Identify which cell holds the provided text, then report its (X, Y) central coordinate. 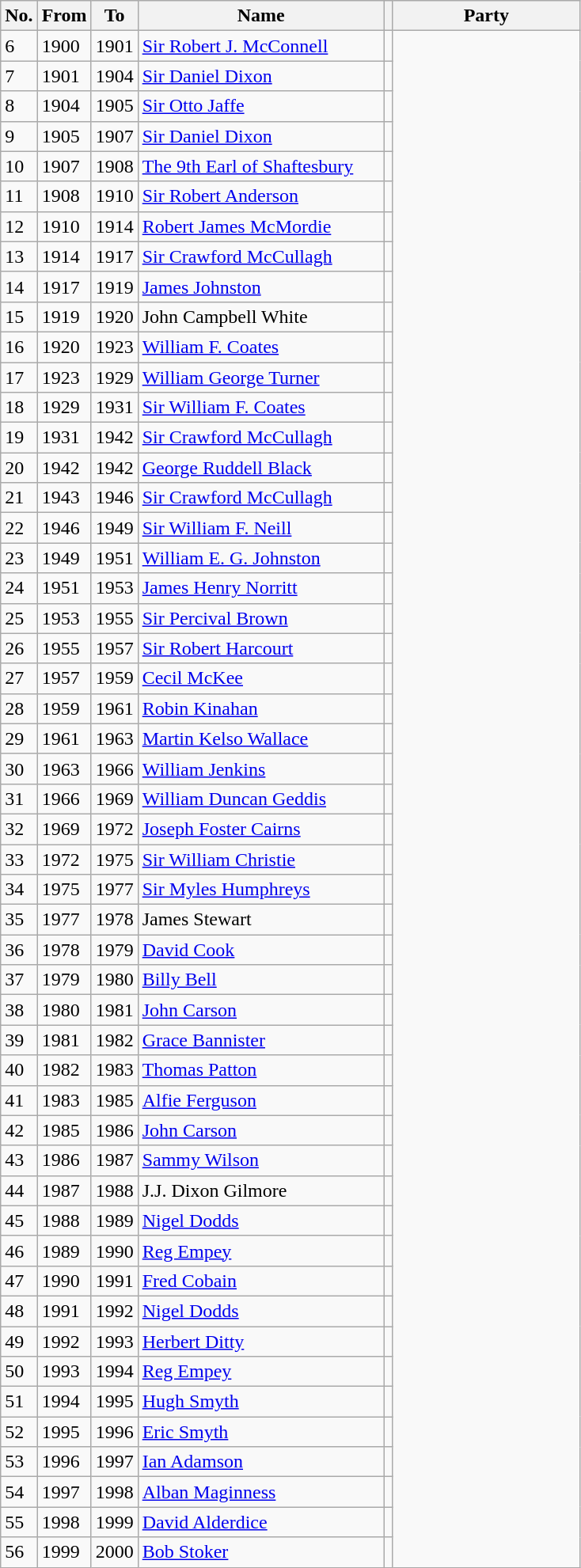
7 (19, 76)
21 (19, 498)
41 (19, 1100)
6 (19, 46)
The 9th Earl of Shaftesbury (261, 166)
30 (19, 769)
27 (19, 678)
Fred Cobain (261, 1281)
Sir Robert Harcourt (261, 648)
No. (19, 16)
Sir Myles Humphreys (261, 890)
George Ruddell Black (261, 468)
Herbert Ditty (261, 1342)
53 (19, 1462)
25 (19, 618)
49 (19, 1342)
38 (19, 1010)
Sir Otto Jaffe (261, 106)
James Johnston (261, 287)
From (64, 16)
37 (19, 980)
2000 (114, 1552)
48 (19, 1311)
Sir Percival Brown (261, 618)
Robin Kinahan (261, 708)
13 (19, 256)
Alban Maginness (261, 1492)
Martin Kelso Wallace (261, 738)
20 (19, 468)
32 (19, 829)
18 (19, 408)
22 (19, 528)
47 (19, 1281)
Sir William Christie (261, 859)
J.J. Dixon Gilmore (261, 1190)
45 (19, 1221)
44 (19, 1190)
John Campbell White (261, 317)
James Stewart (261, 920)
40 (19, 1070)
12 (19, 226)
33 (19, 859)
Cecil McKee (261, 678)
9 (19, 136)
Sir William F. Neill (261, 528)
42 (19, 1130)
28 (19, 708)
19 (19, 438)
16 (19, 347)
10 (19, 166)
39 (19, 1040)
Billy Bell (261, 980)
Name (261, 16)
James Henry Norritt (261, 588)
43 (19, 1160)
50 (19, 1372)
1943 (64, 498)
46 (19, 1251)
Hugh Smyth (261, 1402)
11 (19, 196)
Ian Adamson (261, 1462)
Party (486, 16)
To (114, 16)
Sir Robert J. McConnell (261, 46)
William F. Coates (261, 347)
William E. G. Johnston (261, 558)
William Duncan Geddis (261, 799)
54 (19, 1492)
Grace Bannister (261, 1040)
Robert James McMordie (261, 226)
14 (19, 287)
36 (19, 950)
Sir Robert Anderson (261, 196)
Alfie Ferguson (261, 1100)
51 (19, 1402)
Sir William F. Coates (261, 408)
31 (19, 799)
24 (19, 588)
29 (19, 738)
Bob Stoker (261, 1552)
26 (19, 648)
William George Turner (261, 378)
35 (19, 920)
55 (19, 1522)
17 (19, 378)
52 (19, 1432)
1900 (64, 46)
William Jenkins (261, 769)
56 (19, 1552)
David Alderdice (261, 1522)
Sammy Wilson (261, 1160)
David Cook (261, 950)
23 (19, 558)
Joseph Foster Cairns (261, 829)
15 (19, 317)
Thomas Patton (261, 1070)
Eric Smyth (261, 1432)
34 (19, 890)
8 (19, 106)
